Search for the cell housing the specified text and yield its (x, y) center coordinate. 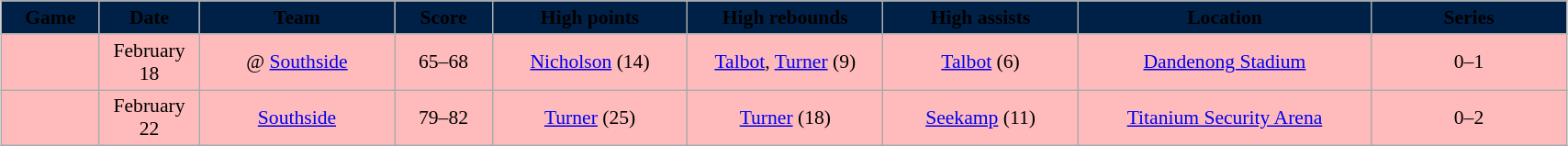
0–2 (1469, 118)
Score (443, 17)
Talbot (6) (980, 62)
65–68 (443, 62)
High assists (980, 17)
Location (1225, 17)
Turner (18) (786, 118)
Date (149, 17)
Turner (25) (589, 118)
0–1 (1469, 62)
High rebounds (786, 17)
Game (50, 17)
High points (589, 17)
79–82 (443, 118)
February 22 (149, 118)
Talbot, Turner (9) (786, 62)
Nicholson (14) (589, 62)
Southside (297, 118)
Titanium Security Arena (1225, 118)
Team (297, 17)
Dandenong Stadium (1225, 62)
@ Southside (297, 62)
February 18 (149, 62)
Series (1469, 17)
Seekamp (11) (980, 118)
